Provide the (X, Y) coordinate of the cell's center where the given text is located.  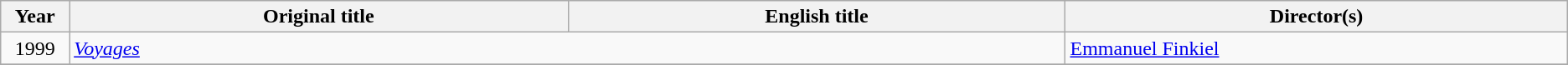
Emmanuel Finkiel (1317, 48)
Original title (318, 17)
Director(s) (1317, 17)
Voyages (568, 48)
English title (817, 17)
Year (35, 17)
1999 (35, 48)
